Detect which cell encompasses the target text, then output its (x, y) center coordinate. 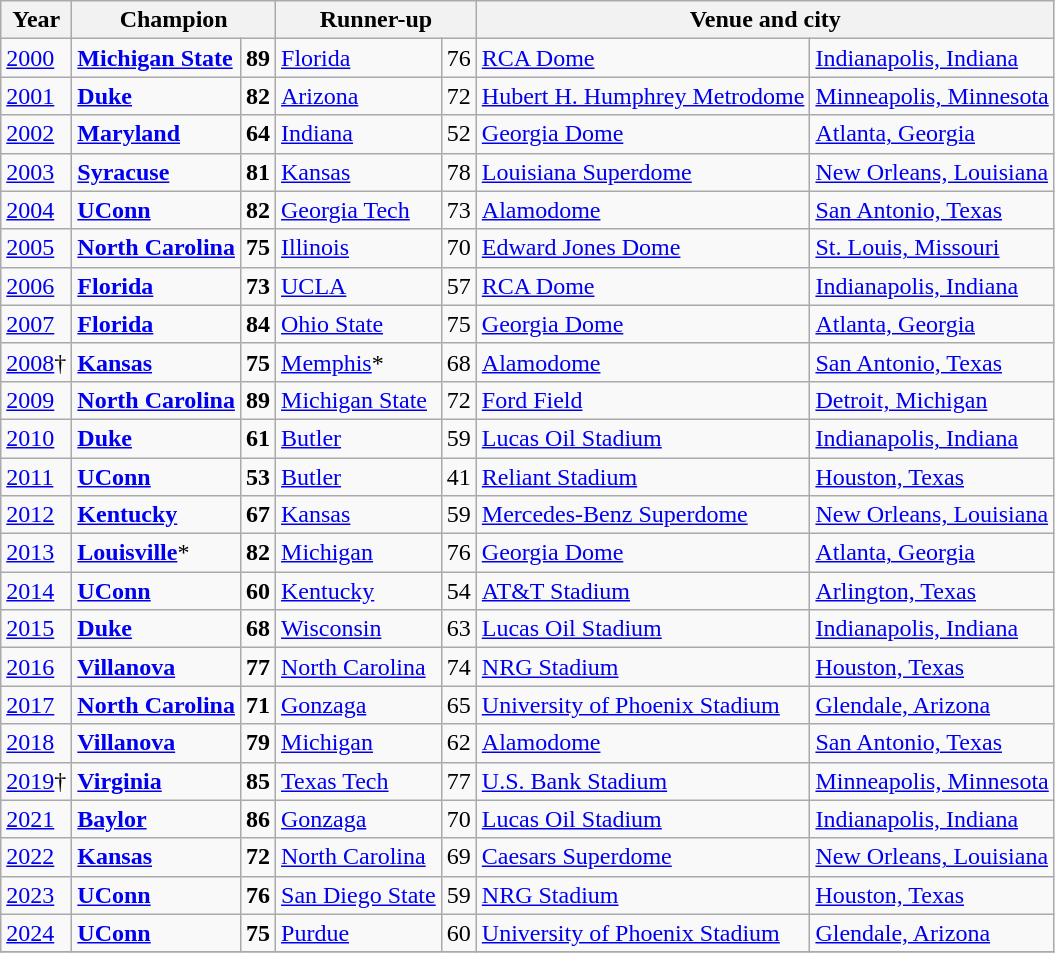
Syracuse (156, 172)
San Diego State (359, 895)
86 (258, 819)
UCLA (359, 286)
63 (458, 629)
2016 (36, 667)
Year (36, 20)
Illinois (359, 248)
74 (458, 667)
Edward Jones Dome (643, 248)
Ford Field (643, 400)
Maryland (156, 134)
Detroit, Michigan (932, 400)
2014 (36, 591)
Champion (174, 20)
52 (458, 134)
Wisconsin (359, 629)
62 (458, 743)
61 (258, 438)
Arlington, Texas (932, 591)
2001 (36, 96)
Reliant Stadium (643, 477)
2012 (36, 515)
Venue and city (765, 20)
67 (258, 515)
Ohio State (359, 324)
54 (458, 591)
Memphis* (359, 362)
Arizona (359, 96)
2022 (36, 857)
Virginia (156, 781)
64 (258, 134)
71 (258, 705)
57 (458, 286)
Louisville* (156, 553)
2018 (36, 743)
2004 (36, 210)
2019† (36, 781)
2011 (36, 477)
65 (458, 705)
81 (258, 172)
84 (258, 324)
2007 (36, 324)
79 (258, 743)
69 (458, 857)
2006 (36, 286)
2002 (36, 134)
2024 (36, 933)
Indiana (359, 134)
Runner-up (376, 20)
AT&T Stadium (643, 591)
78 (458, 172)
U.S. Bank Stadium (643, 781)
Baylor (156, 819)
2017 (36, 705)
2021 (36, 819)
Mercedes-Benz Superdome (643, 515)
2009 (36, 400)
2023 (36, 895)
2000 (36, 58)
85 (258, 781)
Purdue (359, 933)
Georgia Tech (359, 210)
Texas Tech (359, 781)
Caesars Superdome (643, 857)
2013 (36, 553)
2008† (36, 362)
41 (458, 477)
Hubert H. Humphrey Metrodome (643, 96)
2005 (36, 248)
2010 (36, 438)
2003 (36, 172)
St. Louis, Missouri (932, 248)
Louisiana Superdome (643, 172)
2015 (36, 629)
53 (258, 477)
